Output the (x, y) coordinate of the center of the cell containing the given text.  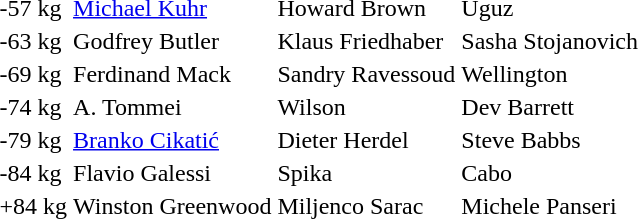
Sandry Ravessoud (366, 74)
Branko Cikatić (172, 140)
Ferdinand Mack (172, 74)
Wilson (366, 107)
Flavio Galessi (172, 173)
Spika (366, 173)
Klaus Friedhaber (366, 41)
Godfrey Butler (172, 41)
Dieter Herdel (366, 140)
A. Tommei (172, 107)
